Identify which cell holds the provided text, then report its [x, y] central coordinate. 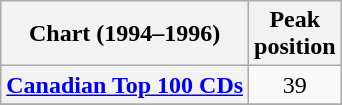
Peakposition [295, 34]
Chart (1994–1996) [125, 34]
Canadian Top 100 CDs [125, 85]
39 [295, 85]
